From the cell containing the given text, extract its center point as [x, y] coordinate. 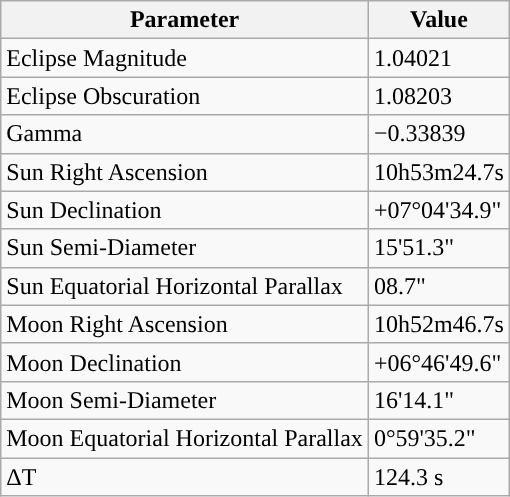
+06°46'49.6" [438, 362]
−0.33839 [438, 134]
ΔT [185, 477]
124.3 s [438, 477]
Sun Declination [185, 210]
Eclipse Obscuration [185, 96]
Parameter [185, 20]
1.08203 [438, 96]
10h53m24.7s [438, 172]
Gamma [185, 134]
Moon Equatorial Horizontal Parallax [185, 438]
15'51.3" [438, 248]
1.04021 [438, 58]
0°59'35.2" [438, 438]
Sun Right Ascension [185, 172]
Sun Equatorial Horizontal Parallax [185, 286]
Moon Semi-Diameter [185, 400]
Value [438, 20]
16'14.1" [438, 400]
Moon Declination [185, 362]
10h52m46.7s [438, 324]
Sun Semi-Diameter [185, 248]
Moon Right Ascension [185, 324]
Eclipse Magnitude [185, 58]
+07°04'34.9" [438, 210]
08.7" [438, 286]
